Return [x, y] of the center of cell containing provided text 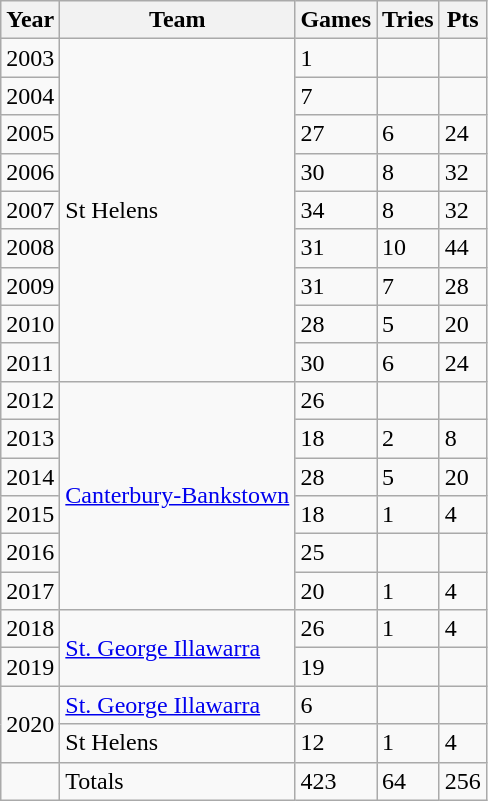
12 [336, 743]
25 [336, 553]
34 [336, 210]
2012 [30, 400]
Year [30, 20]
2006 [30, 172]
10 [408, 248]
Tries [408, 20]
2014 [30, 477]
2017 [30, 591]
2005 [30, 134]
2007 [30, 210]
423 [336, 781]
2013 [30, 438]
2008 [30, 248]
2004 [30, 96]
2 [408, 438]
2019 [30, 667]
Totals [178, 781]
64 [408, 781]
27 [336, 134]
2016 [30, 553]
2018 [30, 629]
Canterbury-Bankstown [178, 495]
2015 [30, 515]
2009 [30, 286]
2003 [30, 58]
19 [336, 667]
2010 [30, 324]
Team [178, 20]
Pts [462, 20]
44 [462, 248]
Games [336, 20]
256 [462, 781]
2011 [30, 362]
2020 [30, 724]
